Output the [X, Y] coordinate of the center of the cell containing the given text.  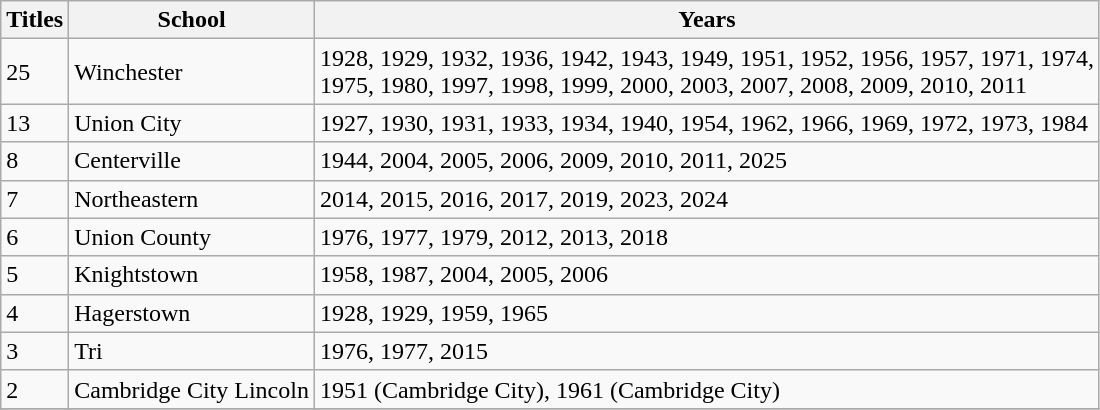
Northeastern [192, 199]
1928, 1929, 1932, 1936, 1942, 1943, 1949, 1951, 1952, 1956, 1957, 1971, 1974,1975, 1980, 1997, 1998, 1999, 2000, 2003, 2007, 2008, 2009, 2010, 2011 [706, 72]
1944, 2004, 2005, 2006, 2009, 2010, 2011, 2025 [706, 161]
6 [35, 237]
Years [706, 20]
Union County [192, 237]
Knightstown [192, 275]
1976, 1977, 2015 [706, 351]
1951 (Cambridge City), 1961 (Cambridge City) [706, 389]
13 [35, 123]
Union City [192, 123]
1958, 1987, 2004, 2005, 2006 [706, 275]
1927, 1930, 1931, 1933, 1934, 1940, 1954, 1962, 1966, 1969, 1972, 1973, 1984 [706, 123]
Centerville [192, 161]
Winchester [192, 72]
Cambridge City Lincoln [192, 389]
8 [35, 161]
4 [35, 313]
1928, 1929, 1959, 1965 [706, 313]
5 [35, 275]
Hagerstown [192, 313]
2014, 2015, 2016, 2017, 2019, 2023, 2024 [706, 199]
2 [35, 389]
7 [35, 199]
1976, 1977, 1979, 2012, 2013, 2018 [706, 237]
25 [35, 72]
Tri [192, 351]
Titles [35, 20]
School [192, 20]
3 [35, 351]
